Identify which cell holds the provided text, then report its [x, y] central coordinate. 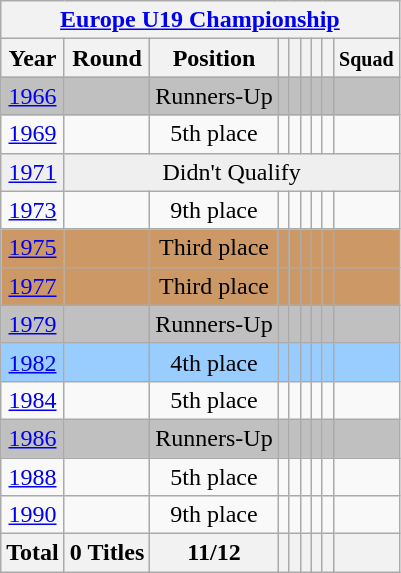
Total [33, 553]
Year [33, 58]
1966 [33, 96]
1971 [33, 172]
1984 [33, 400]
1988 [33, 477]
Didn't Qualify [232, 172]
0 Titles [107, 553]
1982 [33, 362]
1986 [33, 438]
Squad [367, 58]
1990 [33, 515]
1977 [33, 286]
Position [214, 58]
1969 [33, 134]
Round [107, 58]
4th place [214, 362]
11/12 [214, 553]
1973 [33, 210]
1979 [33, 324]
1975 [33, 248]
Europe U19 Championship [200, 20]
